Capture the cell that displays the provided text and extract its (x, y) central coordinate. 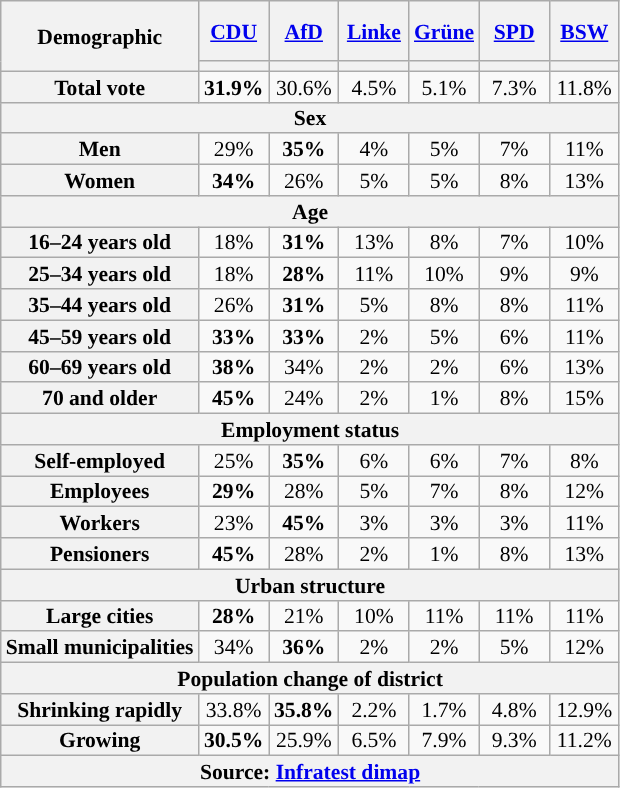
SPD (514, 31)
7.9% (444, 740)
31.9% (234, 86)
24% (304, 398)
5.1% (444, 86)
11.8% (584, 86)
1.7% (444, 710)
38% (234, 366)
Women (100, 180)
Self-employed (100, 460)
36% (304, 648)
Pensioners (100, 554)
16–24 years old (100, 242)
70 and older (100, 398)
4% (374, 150)
30.5% (234, 740)
Small municipalities (100, 648)
23% (234, 522)
25–34 years old (100, 274)
60–69 years old (100, 366)
7.3% (514, 86)
12.9% (584, 710)
Workers (100, 522)
9.3% (514, 740)
Sex (310, 118)
21% (304, 616)
30.6% (304, 86)
Source: Infratest dimap (310, 772)
Men (100, 150)
Growing (100, 740)
33.8% (234, 710)
Demographic (100, 36)
Linke (374, 31)
Employees (100, 492)
Grüne (444, 31)
Total vote (100, 86)
Age (310, 212)
45–59 years old (100, 336)
Employment status (310, 430)
6.5% (374, 740)
AfD (304, 31)
4.5% (374, 86)
CDU (234, 31)
2.2% (374, 710)
35–44 years old (100, 304)
15% (584, 398)
25.9% (304, 740)
Population change of district (310, 678)
25% (234, 460)
BSW (584, 31)
11.2% (584, 740)
Shrinking rapidly (100, 710)
Large cities (100, 616)
35.8% (304, 710)
Urban structure (310, 584)
4.8% (514, 710)
